Locate the cell with the specified text and output its [X, Y] center coordinate. 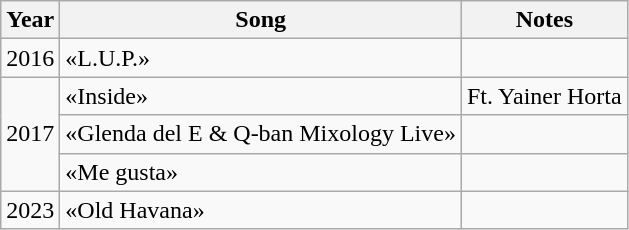
«Old Havana» [261, 210]
Year [30, 20]
Song [261, 20]
«Inside» [261, 96]
2023 [30, 210]
«Glenda del E & Q-ban Mixology Live» [261, 134]
2017 [30, 134]
2016 [30, 58]
Ft. Yainer Horta [544, 96]
Notes [544, 20]
«L.U.P.» [261, 58]
«Me gusta» [261, 172]
